Provide the [x, y] coordinate of the cell's center where the given text is located.  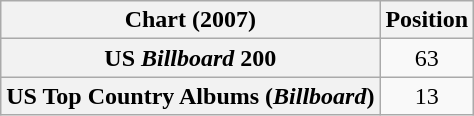
Chart (2007) [190, 20]
US Top Country Albums (Billboard) [190, 96]
63 [427, 58]
Position [427, 20]
13 [427, 96]
US Billboard 200 [190, 58]
